Identify which cell holds the provided text, then report its [X, Y] central coordinate. 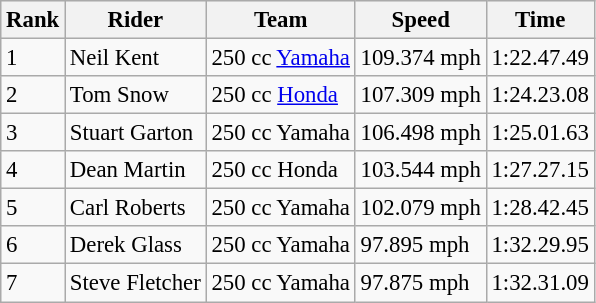
Speed [420, 20]
1:32.29.95 [540, 245]
Dean Martin [136, 170]
1:24.23.08 [540, 95]
1:22.47.49 [540, 58]
Tom Snow [136, 95]
1:28.42.45 [540, 208]
106.498 mph [420, 133]
102.079 mph [420, 208]
97.875 mph [420, 283]
Steve Fletcher [136, 283]
Rider [136, 20]
3 [33, 133]
1:27.27.15 [540, 170]
6 [33, 245]
Derek Glass [136, 245]
Time [540, 20]
Carl Roberts [136, 208]
5 [33, 208]
1 [33, 58]
1:32.31.09 [540, 283]
Team [280, 20]
1:25.01.63 [540, 133]
2 [33, 95]
97.895 mph [420, 245]
Rank [33, 20]
Stuart Garton [136, 133]
107.309 mph [420, 95]
109.374 mph [420, 58]
Neil Kent [136, 58]
4 [33, 170]
103.544 mph [420, 170]
7 [33, 283]
